Identify which cell holds the provided text, then report its [x, y] central coordinate. 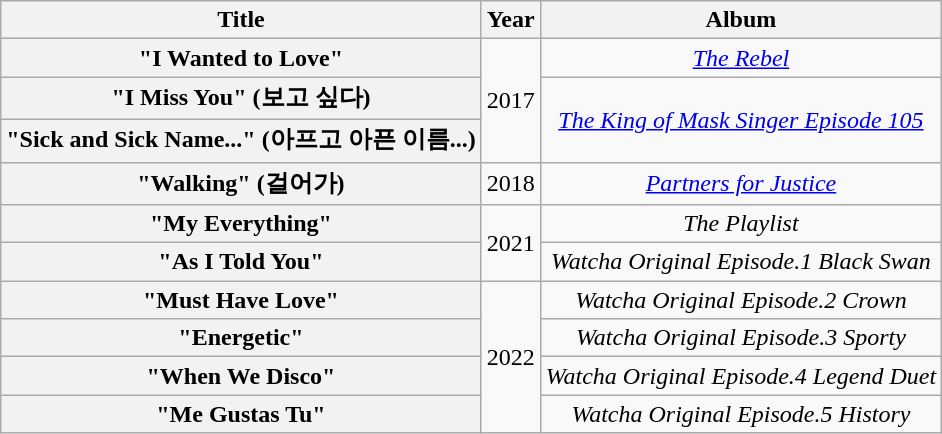
"When We Disco" [241, 376]
Partners for Justice [740, 184]
Year [510, 20]
Watcha Original Episode.2 Crown [740, 300]
"My Everything" [241, 224]
Album [740, 20]
The King of Mask Singer Episode 105 [740, 120]
Watcha Original Episode.5 History [740, 414]
"Must Have Love" [241, 300]
2017 [510, 100]
"I Wanted to Love" [241, 58]
Watcha Original Episode.4 Legend Duet [740, 376]
"Me Gustas Tu" [241, 414]
2022 [510, 357]
"Walking" (걸어가) [241, 184]
Watcha Original Episode.3 Sporty [740, 338]
2018 [510, 184]
"Sick and Sick Name..." (아프고 아픈 이름...) [241, 140]
The Rebel [740, 58]
"I Miss You" (보고 싶다) [241, 98]
The Playlist [740, 224]
"As I Told You" [241, 262]
2021 [510, 243]
"Energetic" [241, 338]
Title [241, 20]
Watcha Original Episode.1 Black Swan [740, 262]
